For the text-containing cell, return its midpoint in [X, Y] coordinate format. 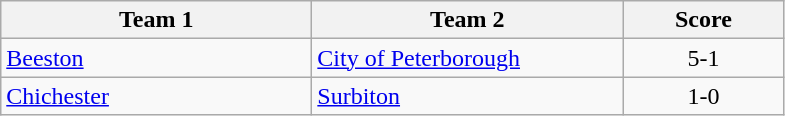
Beeston [156, 58]
City of Peterborough [468, 58]
Chichester [156, 96]
Team 2 [468, 20]
Surbiton [468, 96]
Team 1 [156, 20]
1-0 [704, 96]
Score [704, 20]
5-1 [704, 58]
